Extract the (x, y) coordinate from the center of the cell holding the provided text.  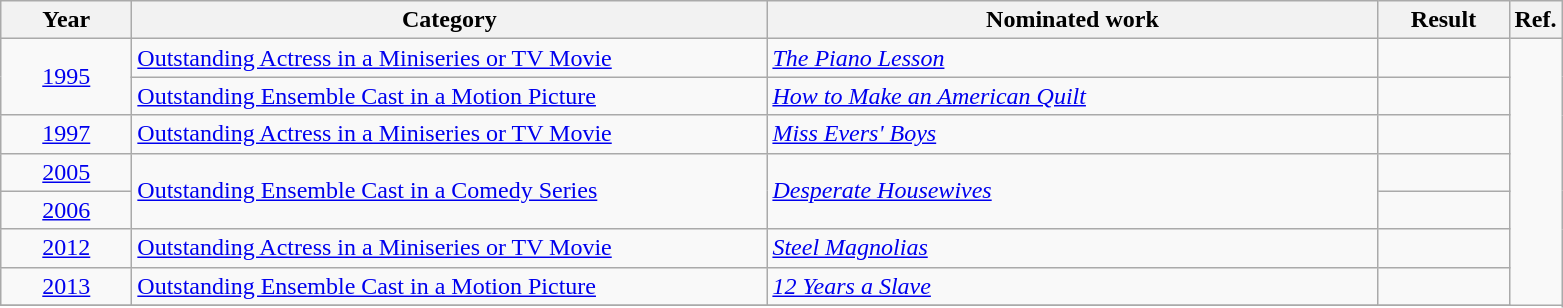
Miss Evers' Boys (1072, 134)
2013 (66, 286)
Ref. (1536, 20)
Year (66, 20)
Nominated work (1072, 20)
Category (450, 20)
2005 (66, 172)
2012 (66, 248)
2006 (66, 210)
12 Years a Slave (1072, 286)
The Piano Lesson (1072, 58)
Steel Magnolias (1072, 248)
1995 (66, 77)
Result (1444, 20)
1997 (66, 134)
Outstanding Ensemble Cast in a Comedy Series (450, 191)
How to Make an American Quilt (1072, 96)
Desperate Housewives (1072, 191)
